Capture the cell that displays the provided text and extract its (x, y) central coordinate. 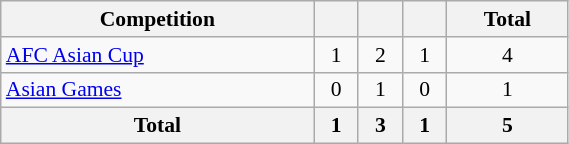
3 (380, 126)
AFC Asian Cup (158, 55)
Asian Games (158, 90)
5 (508, 126)
2 (380, 55)
4 (508, 55)
Competition (158, 19)
